Locate the cell with the specified text and output its (x, y) center coordinate. 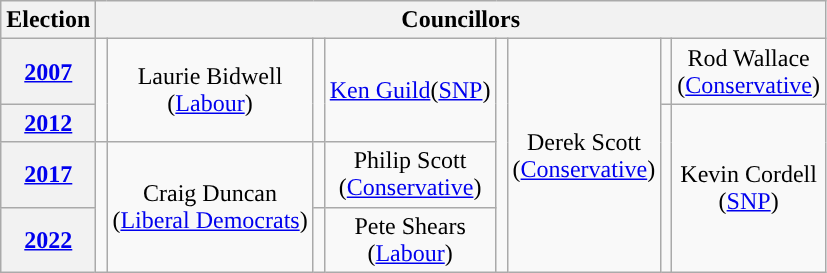
Laurie Bidwell(Labour) (210, 90)
2007 (48, 72)
Election (48, 20)
Philip Scott(Conservative) (410, 174)
2022 (48, 240)
Councillors (461, 20)
Kevin Cordell(SNP) (749, 188)
Craig Duncan(Liberal Democrats) (210, 207)
2012 (48, 123)
2017 (48, 174)
Rod Wallace(Conservative) (749, 72)
Pete Shears(Labour) (410, 240)
Derek Scott(Conservative) (584, 156)
Ken Guild(SNP) (410, 90)
